Pinpoint the cell where the given text exists, returning its (X, Y) midpoint coordinate. 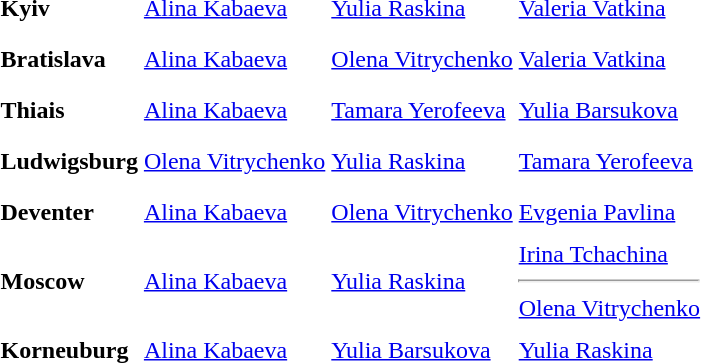
Yulia Barsukova (609, 110)
Valeria Vatkina (609, 59)
Irina Tchachina Olena Vitrychenko (609, 281)
Evgenia Pavlina (609, 212)
